Provide the [X, Y] coordinate of the cell's center where the given text is located.  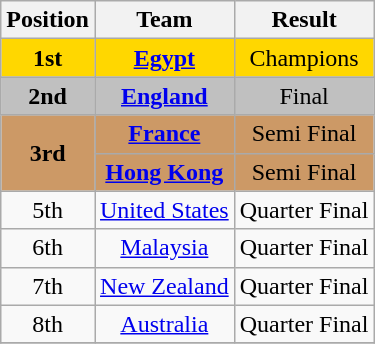
Position [48, 20]
3rd [48, 153]
Result [304, 20]
Hong Kong [164, 172]
United States [164, 210]
England [164, 96]
2nd [48, 96]
France [164, 134]
1st [48, 58]
New Zealand [164, 286]
7th [48, 286]
Malaysia [164, 248]
Final [304, 96]
Egypt [164, 58]
6th [48, 248]
Team [164, 20]
Champions [304, 58]
5th [48, 210]
Australia [164, 324]
8th [48, 324]
